Find where the given text appears and provide that cell's center as [X, Y] coordinate. 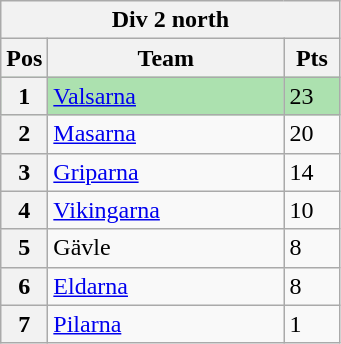
Pilarna [166, 324]
3 [24, 172]
2 [24, 134]
Pts [312, 58]
Team [166, 58]
6 [24, 286]
7 [24, 324]
Div 2 north [170, 20]
20 [312, 134]
14 [312, 172]
Valsarna [166, 96]
4 [24, 210]
Vikingarna [166, 210]
5 [24, 248]
Pos [24, 58]
Masarna [166, 134]
Eldarna [166, 286]
10 [312, 210]
Griparna [166, 172]
Gävle [166, 248]
23 [312, 96]
